Determine the [X, Y] coordinate at the center of the cell enclosing the given text.  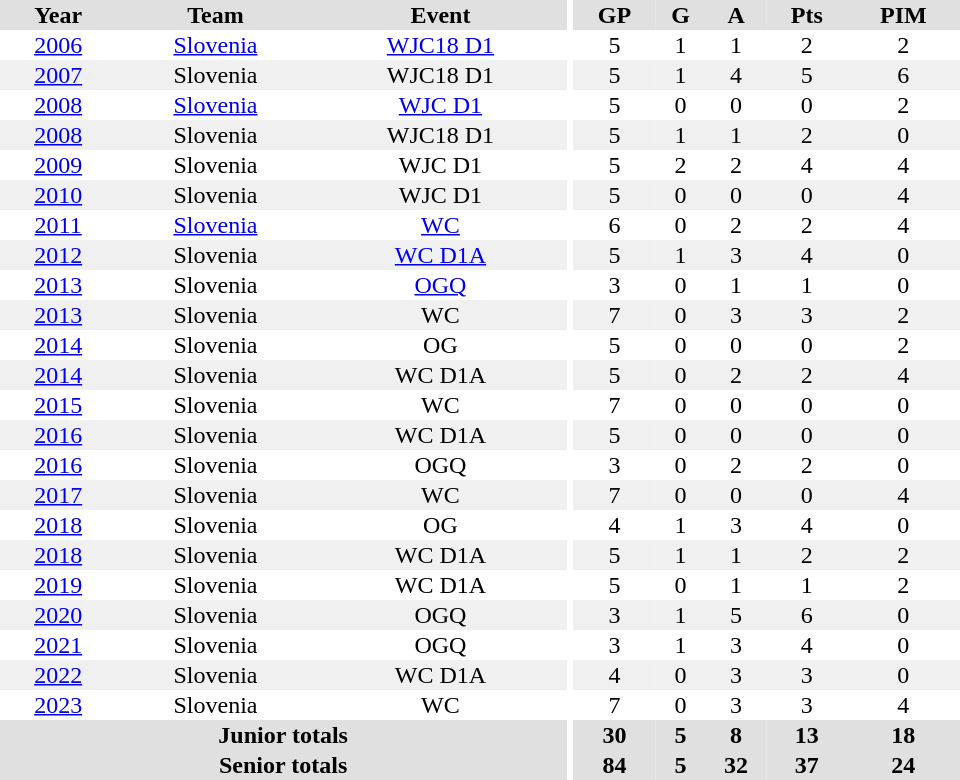
2010 [58, 195]
Junior totals [283, 735]
2009 [58, 165]
2023 [58, 705]
2019 [58, 585]
84 [614, 765]
PIM [904, 15]
37 [807, 765]
30 [614, 735]
Event [441, 15]
8 [736, 735]
Pts [807, 15]
2012 [58, 255]
Senior totals [283, 765]
2020 [58, 615]
13 [807, 735]
2017 [58, 495]
Team [215, 15]
2006 [58, 45]
32 [736, 765]
24 [904, 765]
GP [614, 15]
18 [904, 735]
Year [58, 15]
2021 [58, 645]
G [680, 15]
2022 [58, 675]
A [736, 15]
2011 [58, 225]
2007 [58, 75]
2015 [58, 405]
